Detect which cell encompasses the target text, then output its (X, Y) center coordinate. 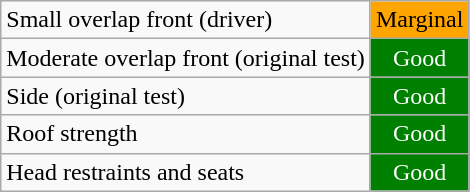
Small overlap front (driver) (186, 20)
Head restraints and seats (186, 172)
Roof strength (186, 134)
Moderate overlap front (original test) (186, 58)
Side (original test) (186, 96)
Marginal (420, 20)
